Return the [X, Y] coordinate for the center point of the cell that contains the specified text.  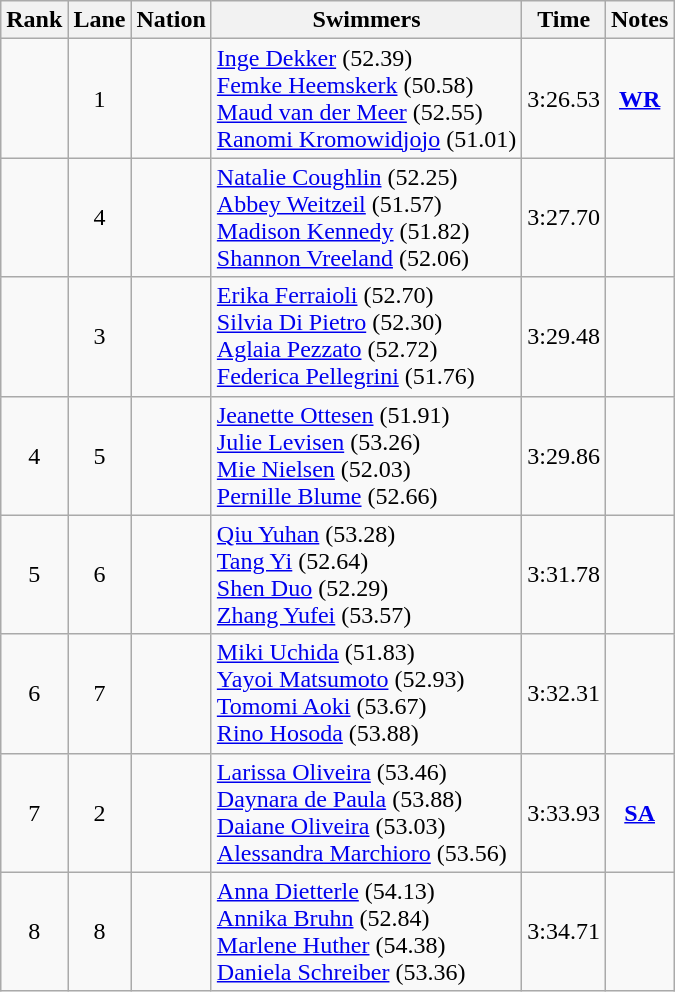
Jeanette Ottesen (51.91)Julie Levisen (53.26)Mie Nielsen (52.03)Pernille Blume (52.66) [366, 456]
Larissa Oliveira (53.46)Daynara de Paula (53.88)Daiane Oliveira (53.03)Alessandra Marchioro (53.56) [366, 812]
SA [639, 812]
2 [100, 812]
Rank [34, 20]
Natalie Coughlin (52.25)Abbey Weitzeil (51.57)Madison Kennedy (51.82)Shannon Vreeland (52.06) [366, 218]
WR [639, 98]
3:27.70 [564, 218]
Time [564, 20]
3:31.78 [564, 574]
3:29.86 [564, 456]
Miki Uchida (51.83)Yayoi Matsumoto (52.93)Tomomi Aoki (53.67)Rino Hosoda (53.88) [366, 694]
Inge Dekker (52.39)Femke Heemskerk (50.58)Maud van der Meer (52.55)Ranomi Kromowidjojo (51.01) [366, 98]
Notes [639, 20]
3:34.71 [564, 932]
3 [100, 336]
Nation [171, 20]
Anna Dietterle (54.13)Annika Bruhn (52.84)Marlene Huther (54.38)Daniela Schreiber (53.36) [366, 932]
Lane [100, 20]
3:33.93 [564, 812]
Swimmers [366, 20]
3:32.31 [564, 694]
Qiu Yuhan (53.28)Tang Yi (52.64)Shen Duo (52.29)Zhang Yufei (53.57) [366, 574]
1 [100, 98]
Erika Ferraioli (52.70)Silvia Di Pietro (52.30)Aglaia Pezzato (52.72)Federica Pellegrini (51.76) [366, 336]
3:29.48 [564, 336]
3:26.53 [564, 98]
